Locate the cell with the specified text and output its [X, Y] center coordinate. 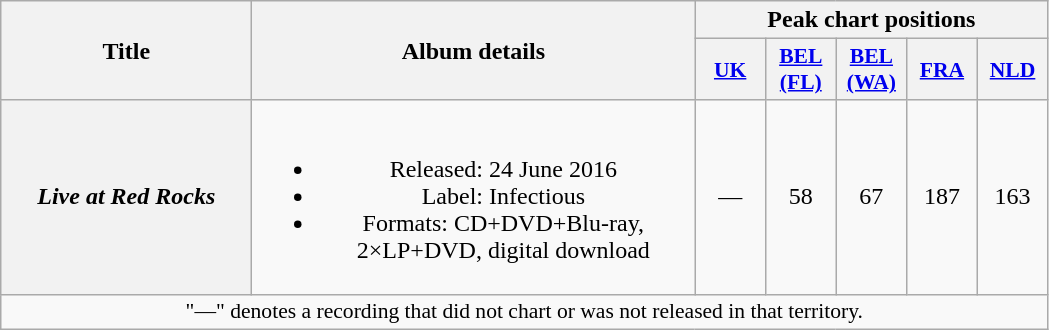
NLD [1012, 70]
FRA [942, 70]
Live at Red Rocks [126, 197]
— [730, 197]
163 [1012, 197]
BEL(WA) [872, 70]
187 [942, 197]
58 [800, 197]
Title [126, 50]
UK [730, 70]
Peak chart positions [872, 20]
67 [872, 197]
BEL(FL) [800, 70]
Album details [474, 50]
Released: 24 June 2016Label: InfectiousFormats: CD+DVD+Blu-ray, 2×LP+DVD, digital download [474, 197]
"—" denotes a recording that did not chart or was not released in that territory. [524, 312]
